Scan for the cell matching the given text and deliver its [x, y] coordinate at center. 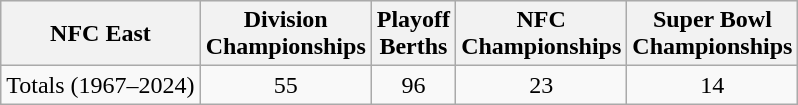
Division Championships [286, 34]
Super BowlChampionships [712, 34]
Playoff Berths [413, 34]
23 [542, 85]
Totals (1967–2024) [100, 85]
55 [286, 85]
96 [413, 85]
NFC East [100, 34]
14 [712, 85]
NFCChampionships [542, 34]
